Determine the [X, Y] coordinate at the center of the cell enclosing the given text.  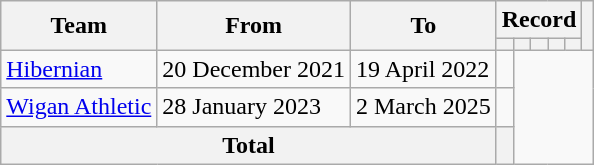
Total [248, 145]
20 December 2021 [254, 69]
Team [79, 26]
Record [539, 20]
2 March 2025 [423, 107]
28 January 2023 [254, 107]
Hibernian [79, 69]
19 April 2022 [423, 69]
From [254, 26]
To [423, 26]
Wigan Athletic [79, 107]
